Identify which cell holds the provided text, then report its [x, y] central coordinate. 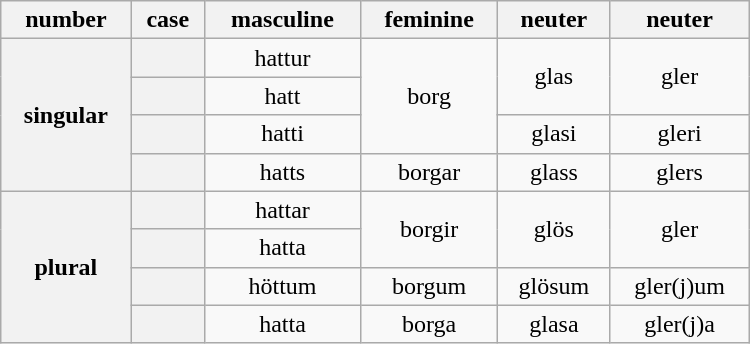
singular [66, 115]
number [66, 20]
hatts [283, 172]
glösum [554, 286]
glers [680, 172]
hatti [283, 134]
hatt [283, 96]
gler(j)um [680, 286]
glasi [554, 134]
hattar [283, 210]
borgir [429, 229]
glös [554, 229]
borg [429, 96]
case [168, 20]
plural [66, 267]
borga [429, 324]
höttum [283, 286]
gleri [680, 134]
feminine [429, 20]
hattur [283, 58]
borgar [429, 172]
glasa [554, 324]
glas [554, 77]
glass [554, 172]
borgum [429, 286]
gler(j)a [680, 324]
masculine [283, 20]
